For the text-containing cell, return its midpoint in [x, y] coordinate format. 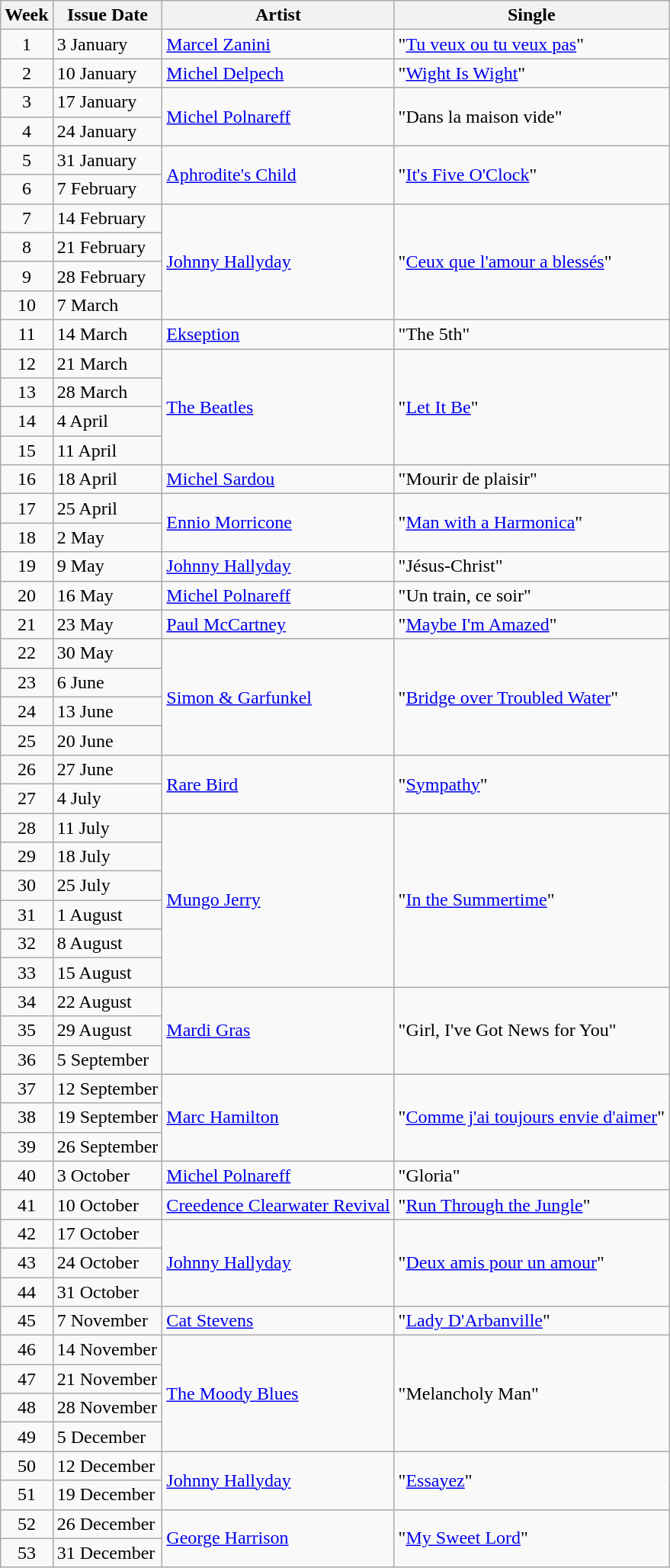
"In the Summertime" [532, 899]
"Jésus-Christ" [532, 566]
1 [27, 44]
Aphrodite's Child [278, 175]
25 July [107, 886]
25 April [107, 508]
Marcel Zanini [278, 44]
"Bridge over Troubled Water" [532, 697]
11 April [107, 451]
4 April [107, 422]
"The 5th" [532, 334]
13 [27, 393]
28 November [107, 1408]
"Ceux que l'amour a blessés" [532, 261]
Mardi Gras [278, 1031]
30 [27, 886]
5 [27, 160]
16 May [107, 595]
11 [27, 334]
45 [27, 1321]
17 January [107, 102]
14 [27, 422]
Week [27, 15]
3 January [107, 44]
41 [27, 1204]
7 [27, 218]
18 April [107, 479]
15 [27, 451]
8 [27, 247]
18 July [107, 857]
25 [27, 740]
Ennio Morricone [278, 523]
15 August [107, 973]
"Gloria" [532, 1175]
7 November [107, 1321]
"Maybe I'm Amazed" [532, 624]
38 [27, 1117]
"It's Five O'Clock" [532, 175]
"Dans la maison vide" [532, 117]
27 June [107, 769]
"Sympathy" [532, 784]
46 [27, 1350]
31 December [107, 1553]
21 [27, 624]
28 February [107, 276]
2 [27, 73]
12 December [107, 1466]
"Run Through the Jungle" [532, 1204]
"Melancholy Man" [532, 1393]
28 March [107, 393]
The Moody Blues [278, 1393]
Michel Delpech [278, 73]
Paul McCartney [278, 624]
1 August [107, 915]
49 [27, 1437]
"Man with a Harmonica" [532, 523]
17 [27, 508]
"Deux amis pour un amour" [532, 1262]
3 October [107, 1175]
19 [27, 566]
21 February [107, 247]
26 September [107, 1146]
37 [27, 1089]
11 July [107, 827]
48 [27, 1408]
39 [27, 1146]
30 May [107, 653]
Rare Bird [278, 784]
6 June [107, 682]
"Wight Is Wight" [532, 73]
Artist [278, 15]
20 June [107, 740]
Issue Date [107, 15]
29 [27, 857]
10 October [107, 1204]
4 [27, 131]
21 November [107, 1379]
34 [27, 1002]
7 February [107, 189]
Creedence Clearwater Revival [278, 1204]
50 [27, 1466]
10 [27, 305]
6 [27, 189]
29 August [107, 1031]
31 October [107, 1292]
26 [27, 769]
Michel Sardou [278, 479]
12 [27, 364]
2 May [107, 537]
31 January [107, 160]
23 May [107, 624]
The Beatles [278, 407]
9 [27, 276]
24 October [107, 1262]
42 [27, 1233]
"Girl, I've Got News for You" [532, 1031]
Cat Stevens [278, 1321]
"Let It Be" [532, 407]
26 December [107, 1524]
19 December [107, 1495]
53 [27, 1553]
5 September [107, 1060]
35 [27, 1031]
24 January [107, 131]
Single [532, 15]
16 [27, 479]
14 March [107, 334]
18 [27, 537]
43 [27, 1262]
31 [27, 915]
44 [27, 1292]
Ekseption [278, 334]
14 November [107, 1350]
"Lady D'Arbanville" [532, 1321]
5 December [107, 1437]
George Harrison [278, 1538]
9 May [107, 566]
"Comme j'ai toujours envie d'aimer" [532, 1117]
"Un train, ce soir" [532, 595]
"Tu veux ou tu veux pas" [532, 44]
28 [27, 827]
27 [27, 798]
20 [27, 595]
22 [27, 653]
Mungo Jerry [278, 899]
17 October [107, 1233]
4 July [107, 798]
24 [27, 711]
13 June [107, 711]
47 [27, 1379]
21 March [107, 364]
Simon & Garfunkel [278, 697]
"My Sweet Lord" [532, 1538]
Marc Hamilton [278, 1117]
32 [27, 944]
36 [27, 1060]
12 September [107, 1089]
8 August [107, 944]
40 [27, 1175]
14 February [107, 218]
23 [27, 682]
"Essayez" [532, 1480]
33 [27, 973]
10 January [107, 73]
7 March [107, 305]
"Mourir de plaisir" [532, 479]
3 [27, 102]
51 [27, 1495]
52 [27, 1524]
22 August [107, 1002]
19 September [107, 1117]
